Extract the [x, y] coordinate from the center of the cell holding the provided text.  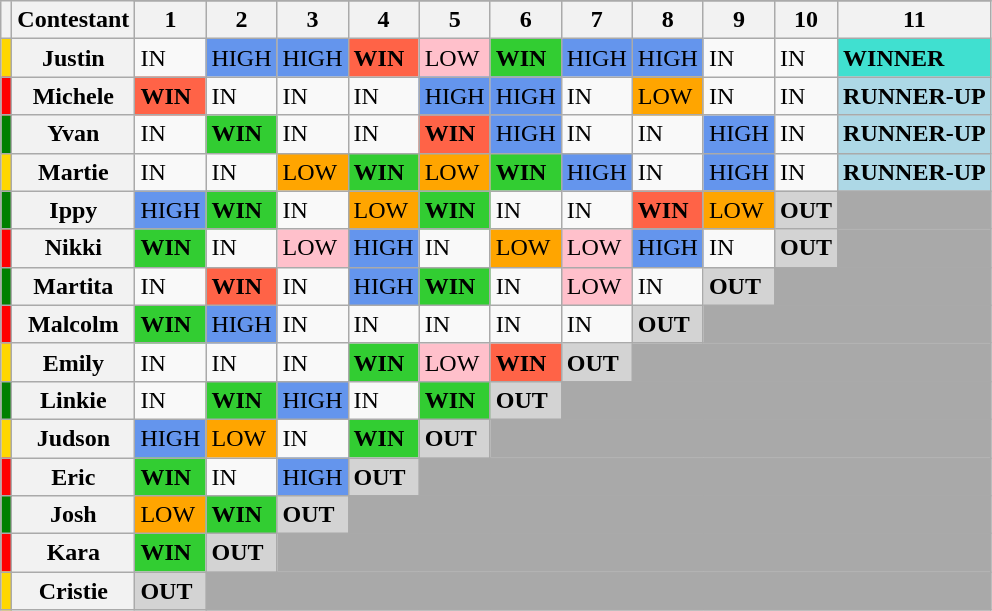
Yvan [74, 134]
Emily [74, 362]
Malcolm [74, 324]
8 [668, 20]
Michele [74, 96]
Ippy [74, 210]
Linkie [74, 400]
5 [454, 20]
1 [170, 20]
Cristie [74, 591]
Martita [74, 286]
7 [596, 20]
Nikki [74, 248]
10 [806, 20]
Kara [74, 553]
4 [384, 20]
WINNER [915, 58]
Contestant [74, 20]
2 [242, 20]
Josh [74, 515]
11 [915, 20]
Eric [74, 477]
9 [738, 20]
6 [526, 20]
3 [312, 20]
Judson [74, 438]
Martie [74, 172]
Justin [74, 58]
